Extract the (x, y) coordinate from the center of the cell holding the provided text.  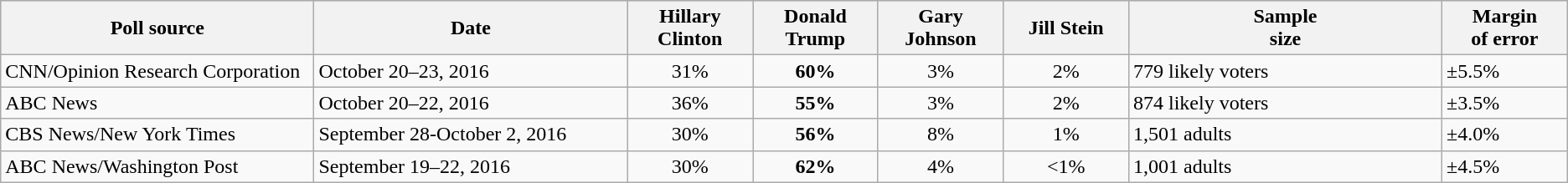
±4.0% (1505, 135)
874 likely voters (1285, 103)
Marginof error (1505, 28)
Date (471, 28)
55% (816, 103)
±3.5% (1505, 103)
±4.5% (1505, 166)
Hillary Clinton (690, 28)
<1% (1066, 166)
31% (690, 71)
62% (816, 166)
September 28-October 2, 2016 (471, 135)
Donald Trump (816, 28)
CBS News/New York Times (157, 135)
October 20–23, 2016 (471, 71)
October 20–22, 2016 (471, 103)
CNN/Opinion Research Corporation (157, 71)
Jill Stein (1066, 28)
Gary Johnson (941, 28)
ABC News/Washington Post (157, 166)
60% (816, 71)
1,001 adults (1285, 166)
8% (941, 135)
4% (941, 166)
1% (1066, 135)
September 19–22, 2016 (471, 166)
±5.5% (1505, 71)
Samplesize (1285, 28)
779 likely voters (1285, 71)
ABC News (157, 103)
1,501 adults (1285, 135)
36% (690, 103)
Poll source (157, 28)
56% (816, 135)
